Determine the (X, Y) coordinate at the center of the cell enclosing the given text.  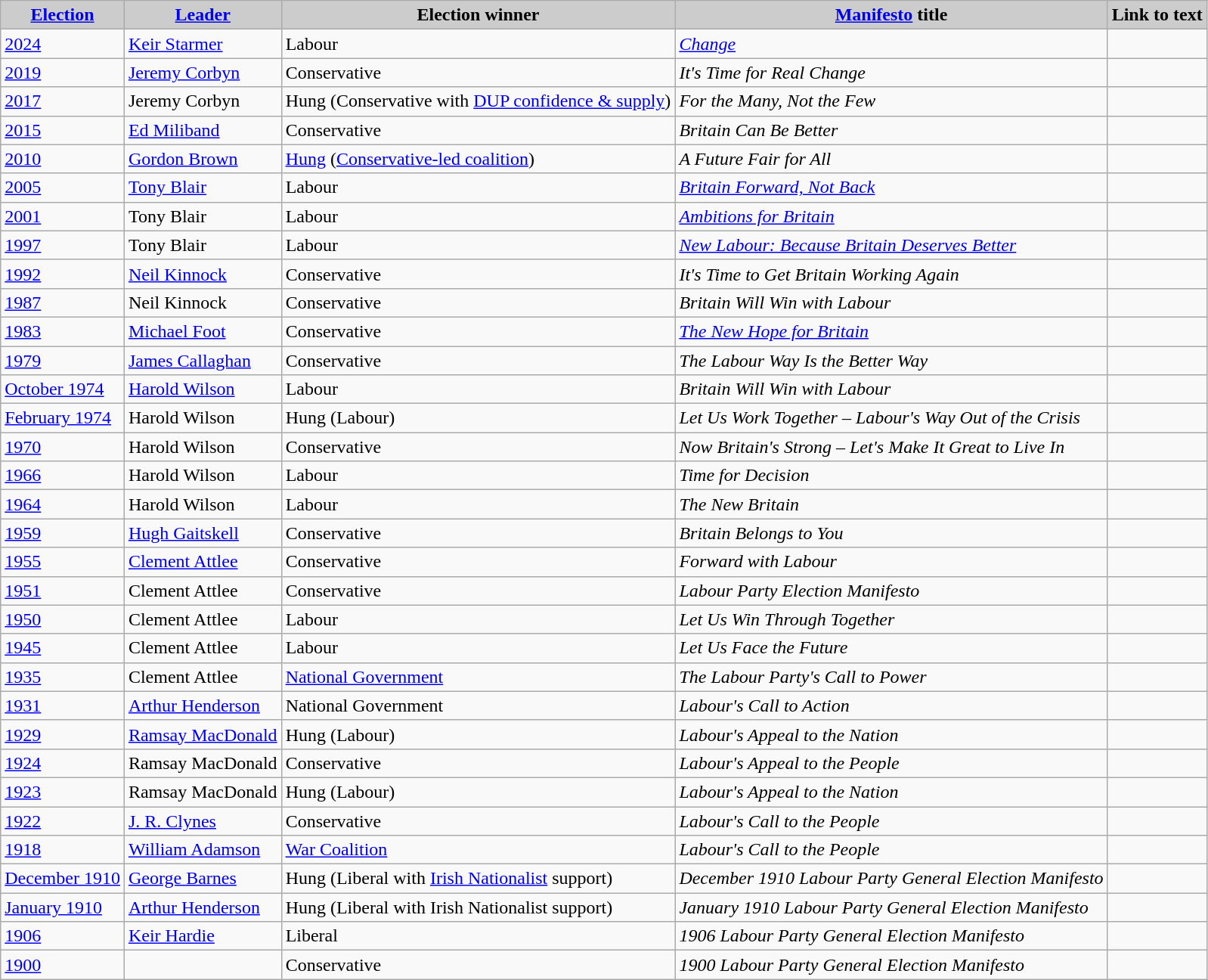
1935 (63, 677)
Ambitions for Britain (891, 216)
Labour's Call to Action (891, 706)
1900 Labour Party General Election Manifesto (891, 965)
1922 (63, 820)
2005 (63, 188)
2015 (63, 130)
January 1910 Labour Party General Election Manifesto (891, 907)
Time for Decision (891, 476)
Forward with Labour (891, 562)
It's Time for Real Change (891, 73)
Hung (Conservative with DUP confidence & supply) (478, 101)
Let Us Work Together – Labour's Way Out of the Crisis (891, 418)
The Labour Party's Call to Power (891, 677)
Now Britain's Strong – Let's Make It Great to Live In (891, 447)
1929 (63, 734)
George Barnes (203, 879)
For the Many, Not the Few (891, 101)
Hugh Gaitskell (203, 533)
Labour Party Election Manifesto (891, 591)
February 1974 (63, 418)
Let Us Face the Future (891, 648)
Labour's Appeal to the People (891, 763)
1970 (63, 447)
Britain Forward, Not Back (891, 188)
January 1910 (63, 907)
1992 (63, 274)
Link to text (1157, 15)
December 1910 (63, 879)
New Labour: Because Britain Deserves Better (891, 245)
Election (63, 15)
2017 (63, 101)
The Labour Way Is the Better Way (891, 361)
William Adamson (203, 850)
1979 (63, 361)
Hung (Conservative-led coalition) (478, 159)
October 1974 (63, 389)
2024 (63, 44)
The New Hope for Britain (891, 331)
1955 (63, 562)
1959 (63, 533)
Keir Starmer (203, 44)
Election winner (478, 15)
Liberal (478, 936)
2001 (63, 216)
1997 (63, 245)
Ed Miliband (203, 130)
2010 (63, 159)
December 1910 Labour Party General Election Manifesto (891, 879)
Gordon Brown (203, 159)
1983 (63, 331)
Manifesto title (891, 15)
1964 (63, 504)
1966 (63, 476)
2019 (63, 73)
1945 (63, 648)
James Callaghan (203, 361)
1950 (63, 619)
1951 (63, 591)
The New Britain (891, 504)
Keir Hardie (203, 936)
Let Us Win Through Together (891, 619)
War Coalition (478, 850)
1931 (63, 706)
Britain Belongs to You (891, 533)
1987 (63, 302)
1906 (63, 936)
A Future Fair for All (891, 159)
Change (891, 44)
J. R. Clynes (203, 820)
Leader (203, 15)
Michael Foot (203, 331)
1906 Labour Party General Election Manifesto (891, 936)
1900 (63, 965)
Britain Can Be Better (891, 130)
It's Time to Get Britain Working Again (891, 274)
1923 (63, 792)
1924 (63, 763)
1918 (63, 850)
